For the text-containing cell, return its midpoint in [x, y] coordinate format. 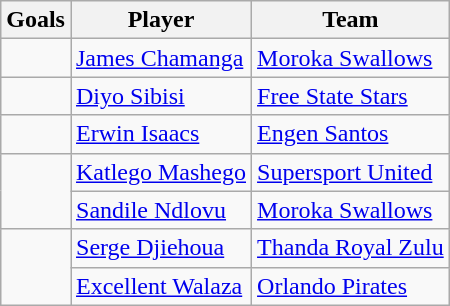
Sandile Ndlovu [160, 210]
Goals [36, 20]
Engen Santos [351, 134]
Free State Stars [351, 96]
Erwin Isaacs [160, 134]
Katlego Mashego [160, 172]
Player [160, 20]
Supersport United [351, 172]
James Chamanga [160, 58]
Orlando Pirates [351, 286]
Serge Djiehoua [160, 248]
Team [351, 20]
Thanda Royal Zulu [351, 248]
Excellent Walaza [160, 286]
Diyo Sibisi [160, 96]
